Capture the cell that displays the provided text and extract its (X, Y) central coordinate. 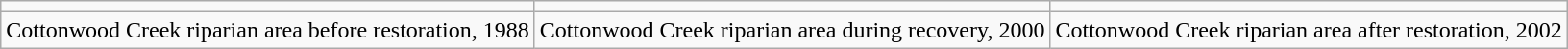
Cottonwood Creek riparian area after restoration, 2002 (1309, 30)
Cottonwood Creek riparian area during recovery, 2000 (792, 30)
Cottonwood Creek riparian area before restoration, 1988 (268, 30)
